Scan for the cell matching the given text and deliver its [x, y] coordinate at center. 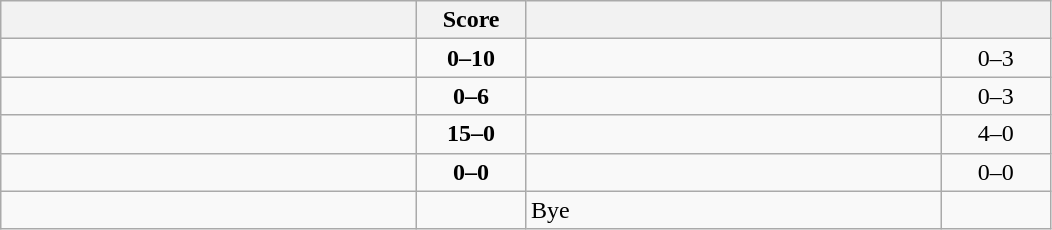
15–0 [472, 134]
Score [472, 20]
Bye [733, 210]
0–10 [472, 58]
4–0 [996, 134]
0–6 [472, 96]
